Output the [X, Y] coordinate of the center of the cell containing the given text.  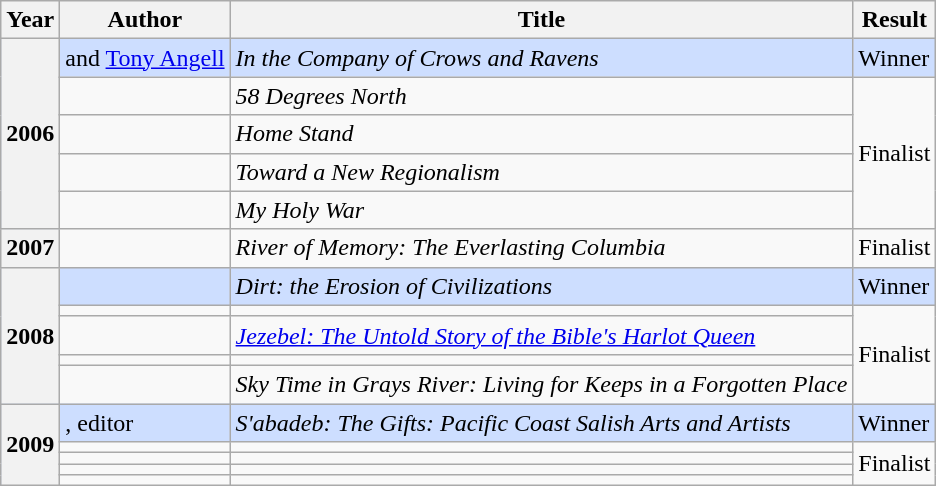
Year [30, 20]
In the Company of Crows and Ravens [542, 58]
Author [145, 20]
Sky Time in Grays River: Living for Keeps in a Forgotten Place [542, 384]
and Tony Angell [145, 58]
Jezebel: The Untold Story of the Bible's Harlot Queen [542, 335]
Toward a New Regionalism [542, 172]
My Holy War [542, 210]
River of Memory: The Everlasting Columbia [542, 248]
2009 [30, 445]
2007 [30, 248]
Result [894, 20]
, editor [145, 423]
S'abadeb: The Gifts: Pacific Coast Salish Arts and Artists [542, 423]
Home Stand [542, 134]
Title [542, 20]
Dirt: the Erosion of Civilizations [542, 286]
58 Degrees North [542, 96]
2006 [30, 134]
2008 [30, 335]
